Find where the given text appears and provide that cell's center as (X, Y) coordinate. 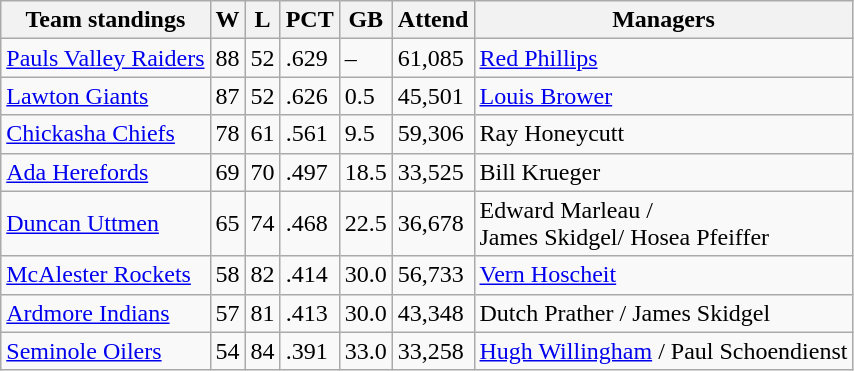
Lawton Giants (106, 96)
– (366, 58)
70 (262, 172)
22.5 (366, 224)
.468 (310, 224)
Red Phillips (664, 58)
45,501 (433, 96)
78 (228, 134)
81 (262, 313)
Louis Brower (664, 96)
Team standings (106, 20)
Bill Krueger (664, 172)
57 (228, 313)
9.5 (366, 134)
33,525 (433, 172)
61,085 (433, 58)
Ray Honeycutt (664, 134)
Ardmore Indians (106, 313)
Chickasha Chiefs (106, 134)
54 (228, 351)
Hugh Willingham / Paul Schoendienst (664, 351)
33.0 (366, 351)
61 (262, 134)
GB (366, 20)
33,258 (433, 351)
McAlester Rockets (106, 275)
59,306 (433, 134)
PCT (310, 20)
69 (228, 172)
W (228, 20)
82 (262, 275)
Edward Marleau / James Skidgel/ Hosea Pfeiffer (664, 224)
Vern Hoscheit (664, 275)
.497 (310, 172)
36,678 (433, 224)
43,348 (433, 313)
74 (262, 224)
88 (228, 58)
Seminole Oilers (106, 351)
.391 (310, 351)
Managers (664, 20)
58 (228, 275)
87 (228, 96)
65 (228, 224)
L (262, 20)
Attend (433, 20)
Dutch Prather / James Skidgel (664, 313)
.413 (310, 313)
.626 (310, 96)
Ada Herefords (106, 172)
0.5 (366, 96)
.629 (310, 58)
Duncan Uttmen (106, 224)
.414 (310, 275)
84 (262, 351)
18.5 (366, 172)
56,733 (433, 275)
Pauls Valley Raiders (106, 58)
.561 (310, 134)
